From the cell containing the given text, extract its center point as [X, Y] coordinate. 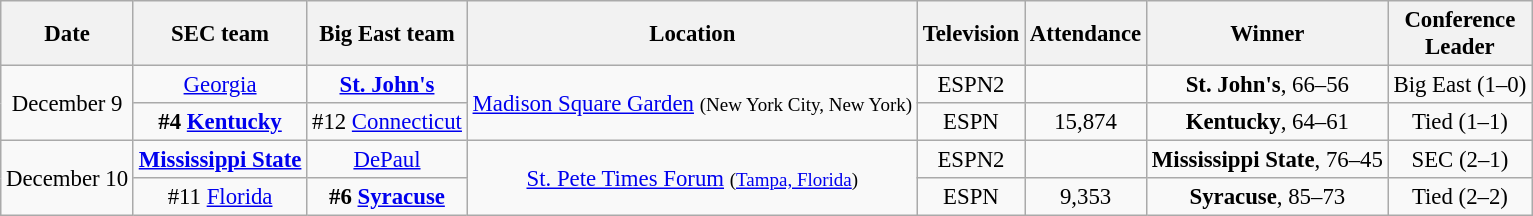
Big East team [388, 34]
Mississippi State, 76–45 [1268, 160]
December 9 [68, 104]
#11 Florida [220, 197]
Location [692, 34]
St. John's [388, 85]
15,874 [1086, 122]
Syracuse, 85–73 [1268, 197]
Kentucky, 64–61 [1268, 122]
9,353 [1086, 197]
December 10 [68, 178]
#4 Kentucky [220, 122]
Georgia [220, 85]
Date [68, 34]
Tied (2–2) [1460, 197]
St. John's, 66–56 [1268, 85]
ConferenceLeader [1460, 34]
SEC team [220, 34]
#6 Syracuse [388, 197]
Winner [1268, 34]
Big East (1–0) [1460, 85]
Madison Square Garden (New York City, New York) [692, 104]
SEC (2–1) [1460, 160]
Mississippi State [220, 160]
DePaul [388, 160]
Television [970, 34]
Attendance [1086, 34]
#12 Connecticut [388, 122]
St. Pete Times Forum (Tampa, Florida) [692, 178]
Tied (1–1) [1460, 122]
